For the text-containing cell, return its midpoint in [X, Y] coordinate format. 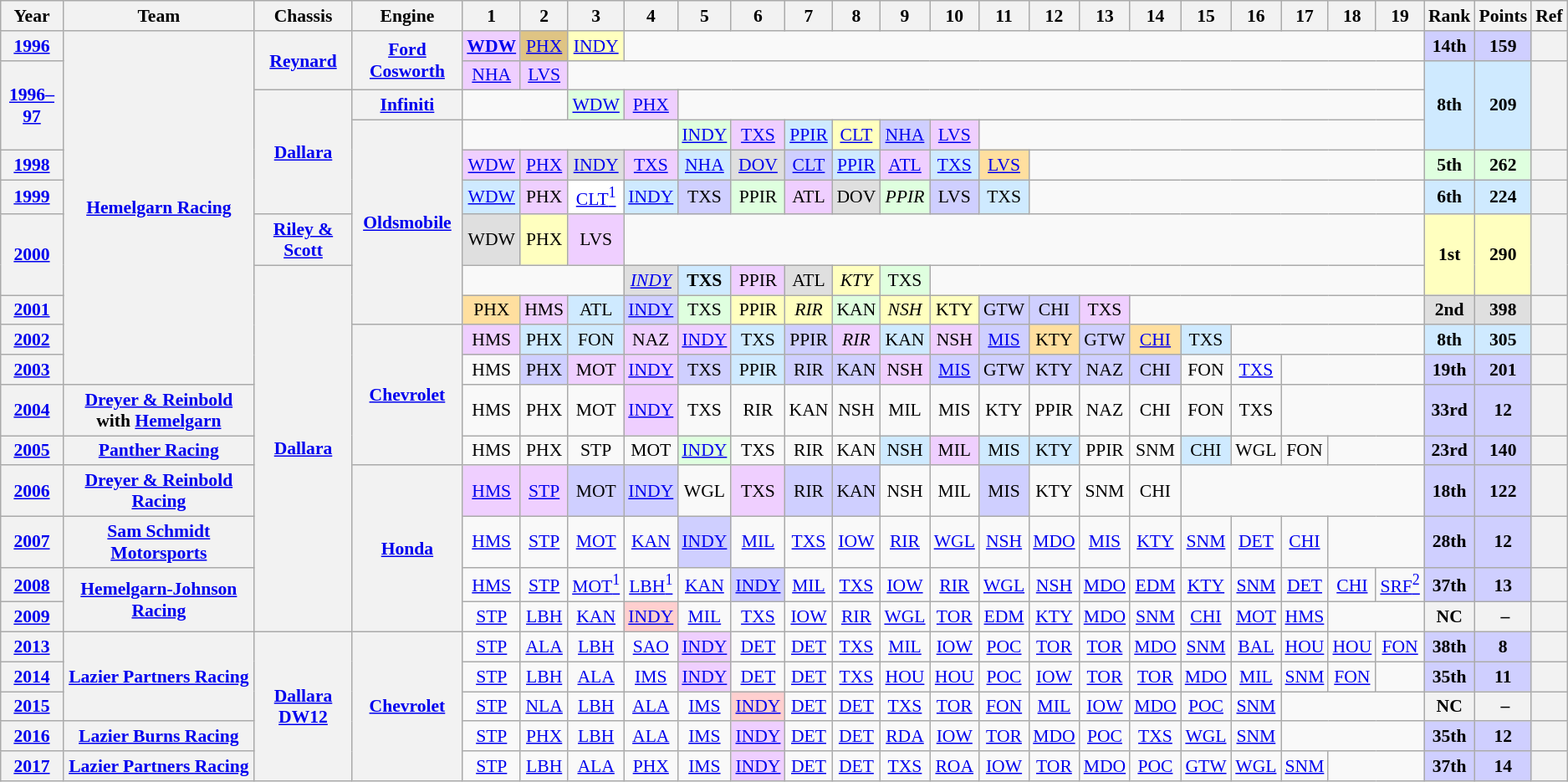
Honda [408, 549]
2003 [32, 370]
1998 [32, 165]
Ref [1549, 16]
28th [1450, 542]
2016 [32, 737]
290 [1503, 254]
140 [1503, 451]
2013 [32, 647]
Lazier Burns Racing [159, 737]
2009 [32, 617]
7 [810, 16]
2 [544, 16]
18 [1351, 16]
2005 [32, 451]
38th [1450, 647]
16 [1256, 16]
Points [1503, 16]
2004 [32, 410]
5 [704, 16]
4 [651, 16]
Panther Racing [159, 451]
14th [1450, 46]
Dreyer & Reinbold with Hemelgarn [159, 410]
122 [1503, 492]
SRF2 [1400, 585]
Chassis [303, 16]
2nd [1450, 310]
2006 [32, 492]
209 [1503, 105]
305 [1503, 340]
10 [955, 16]
1996–97 [32, 105]
262 [1503, 165]
201 [1503, 370]
RDA [905, 737]
Rank [1450, 16]
1 [492, 16]
1999 [32, 197]
5th [1450, 165]
33rd [1450, 410]
Ford Cosworth [408, 60]
19th [1450, 370]
6 [758, 16]
9 [905, 16]
Infiniti [408, 105]
224 [1503, 197]
Engine [408, 16]
2008 [32, 585]
15 [1206, 16]
2017 [32, 766]
2002 [32, 340]
SAO [651, 647]
NLA [544, 707]
3 [595, 16]
2007 [32, 542]
LBH1 [651, 585]
BAL [1256, 647]
Year [32, 16]
2000 [32, 254]
Riley & Scott [303, 239]
159 [1503, 46]
6th [1450, 197]
Hemelgarn-Johnson Racing [159, 601]
2014 [32, 677]
MOT1 [595, 585]
Team [159, 16]
1996 [32, 46]
CLT1 [595, 197]
19 [1400, 16]
1st [1450, 254]
ROA [955, 766]
2015 [32, 707]
Dreyer & Reinbold Racing [159, 492]
17 [1305, 16]
18th [1450, 492]
Oldsmobile [408, 222]
23rd [1450, 451]
398 [1503, 310]
Reynard [303, 60]
2001 [32, 310]
Hemelgarn Racing [159, 207]
Sam Schmidt Motorsports [159, 542]
Dallara DW12 [303, 707]
